Extract the [x, y] coordinate from the center of the cell holding the provided text.  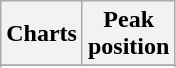
Peakposition [128, 34]
Charts [42, 34]
